Locate the cell with the specified text and output its (x, y) center coordinate. 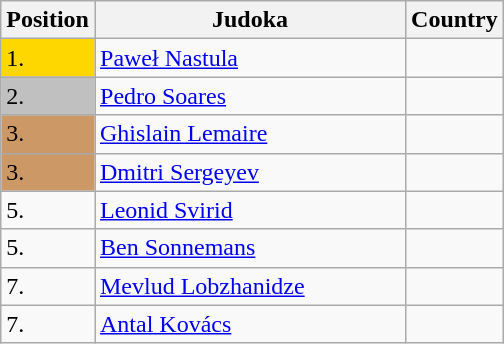
Paweł Nastula (250, 58)
Antal Kovács (250, 324)
Ben Sonnemans (250, 248)
Judoka (250, 20)
Position (48, 20)
1. (48, 58)
Pedro Soares (250, 96)
Ghislain Lemaire (250, 134)
Dmitri Sergeyev (250, 172)
Country (455, 20)
2. (48, 96)
Leonid Svirid (250, 210)
Mevlud Lobzhanidze (250, 286)
